Output the [X, Y] coordinate of the center of the cell containing the given text.  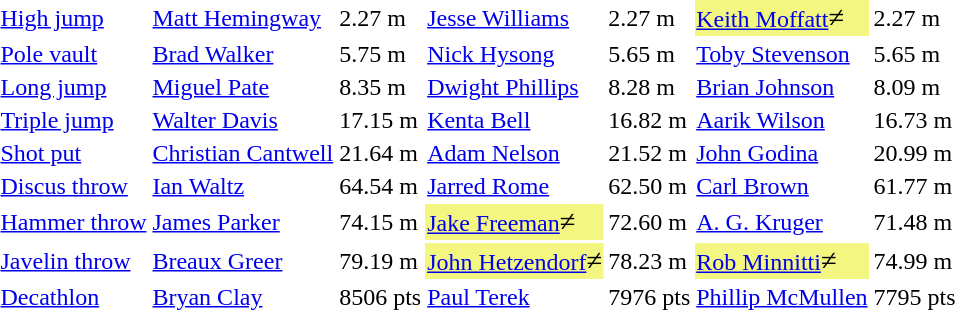
Carl Brown [782, 186]
Brian Johnson [782, 87]
Kenta Bell [515, 120]
72.60 m [650, 222]
78.23 m [650, 261]
Nick Hysong [515, 54]
Walter Davis [243, 120]
A. G. Kruger [782, 222]
5.75 m [380, 54]
John Hetzendorf≠ [515, 261]
16.82 m [650, 120]
Breaux Greer [243, 261]
Rob Minnitti≠ [782, 261]
8.28 m [650, 87]
James Parker [243, 222]
Ian Waltz [243, 186]
64.54 m [380, 186]
Jesse Williams [515, 18]
Toby Stevenson [782, 54]
79.19 m [380, 261]
John Godina [782, 153]
Dwight Phillips [515, 87]
8.35 m [380, 87]
Brad Walker [243, 54]
5.65 m [650, 54]
Adam Nelson [515, 153]
Jarred Rome [515, 186]
Aarik Wilson [782, 120]
21.52 m [650, 153]
Matt Hemingway [243, 18]
21.64 m [380, 153]
Keith Moffatt≠ [782, 18]
74.15 m [380, 222]
17.15 m [380, 120]
Miguel Pate [243, 87]
Christian Cantwell [243, 153]
62.50 m [650, 186]
Jake Freeman≠ [515, 222]
